Return the [X, Y] coordinate for the center point of the cell that contains the specified text.  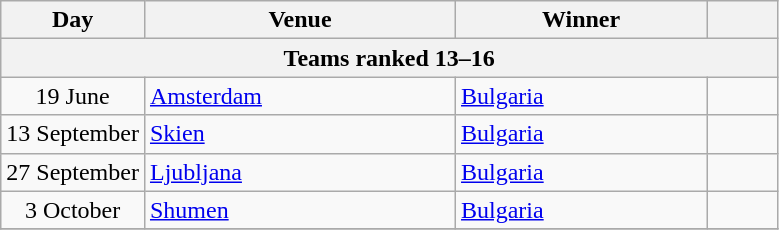
Venue [300, 20]
Day [73, 20]
Ljubljana [300, 172]
27 September [73, 172]
19 June [73, 96]
Amsterdam [300, 96]
3 October [73, 210]
Teams ranked 13–16 [390, 58]
Winner [582, 20]
13 September [73, 134]
Shumen [300, 210]
Skien [300, 134]
